Determine the [x, y] coordinate at the center of the cell enclosing the given text.  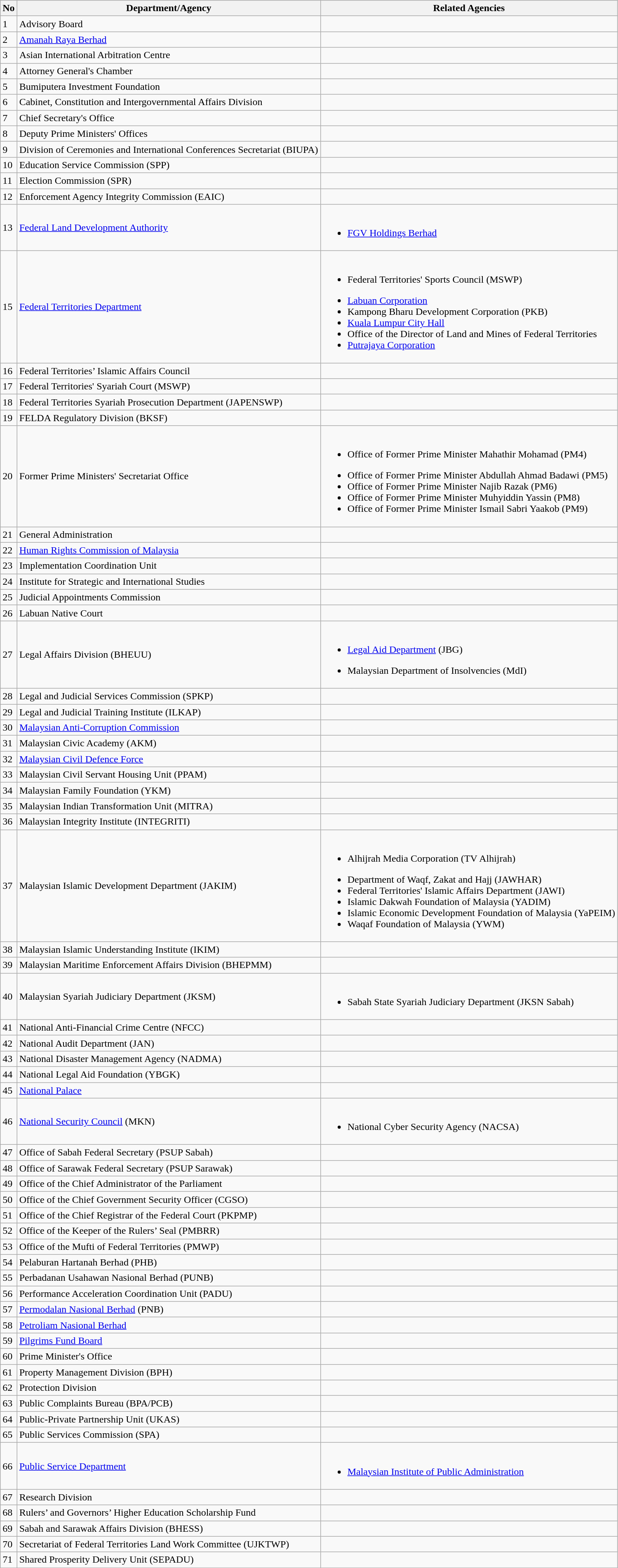
Office of the Chief Administrator of the Parliament [169, 1184]
70 [9, 1544]
71 [9, 1560]
Perbadanan Usahawan Nasional Berhad (PUNB) [169, 1278]
30 [9, 728]
Public-Private Partnership Unit (UKAS) [169, 1419]
Legal and Judicial Training Institute (ILKAP) [169, 712]
Cabinet, Constitution and Intergovernmental Affairs Division [169, 102]
Office of the Chief Registrar of the Federal Court (PKPMP) [169, 1215]
20 [9, 476]
Related Agencies [469, 8]
National Security Council (MKN) [169, 1122]
Permodalan Nasional Berhad (PNB) [169, 1309]
Federal Land Development Authority [169, 227]
60 [9, 1356]
Malaysian Civil Servant Housing Unit (PPAM) [169, 775]
Sabah and Sarawak Affairs Division (BHESS) [169, 1528]
Malaysian Integrity Institute (INTEGRITI) [169, 822]
Amanah Raya Berhad [169, 40]
9 [9, 149]
Labuan Native Court [169, 613]
33 [9, 775]
Office of the Keeper of the Rulers’ Seal (PMBRR) [169, 1231]
2 [9, 40]
10 [9, 165]
Department/Agency [169, 8]
53 [9, 1247]
National Audit Department (JAN) [169, 1043]
28 [9, 696]
Petroliam Nasional Berhad [169, 1325]
No [9, 8]
45 [9, 1090]
11 [9, 180]
15 [9, 307]
22 [9, 550]
National Palace [169, 1090]
18 [9, 402]
Office of the Mufti of Federal Territories (PMWP) [169, 1247]
Asian International Arbitration Centre [169, 55]
Malaysian Institute of Public Administration [469, 1466]
29 [9, 712]
47 [9, 1153]
Legal and Judicial Services Commission (SPKP) [169, 696]
Deputy Prime Ministers' Offices [169, 134]
8 [9, 134]
3 [9, 55]
54 [9, 1262]
58 [9, 1325]
Bumiputera Investment Foundation [169, 87]
36 [9, 822]
National Disaster Management Agency (NADMA) [169, 1059]
51 [9, 1215]
Malaysian Anti-Corruption Commission [169, 728]
68 [9, 1513]
FGV Holdings Berhad [469, 227]
6 [9, 102]
64 [9, 1419]
Malaysian Indian Transformation Unit (MITRA) [169, 806]
56 [9, 1294]
46 [9, 1122]
Legal Affairs Division (BHEUU) [169, 654]
66 [9, 1466]
34 [9, 790]
Human Rights Commission of Malaysia [169, 550]
38 [9, 949]
63 [9, 1404]
Malaysian Syariah Judiciary Department (JKSM) [169, 996]
57 [9, 1309]
Education Service Commission (SPP) [169, 165]
31 [9, 743]
Former Prime Ministers' Secretariat Office [169, 476]
44 [9, 1074]
Institute for Strategic and International Studies [169, 581]
Implementation Coordination Unit [169, 566]
62 [9, 1388]
55 [9, 1278]
Malaysian Islamic Development Department (JAKIM) [169, 886]
Malaysian Family Foundation (YKM) [169, 790]
13 [9, 227]
49 [9, 1184]
35 [9, 806]
67 [9, 1497]
5 [9, 87]
Federal Territories Department [169, 307]
25 [9, 597]
17 [9, 387]
Malaysian Civic Academy (AKM) [169, 743]
Research Division [169, 1497]
Enforcement Agency Integrity Commission (EAIC) [169, 197]
Shared Prosperity Delivery Unit (SEPADU) [169, 1560]
Malaysian Islamic Understanding Institute (IKIM) [169, 949]
General Administration [169, 534]
Federal Territories’ Islamic Affairs Council [169, 371]
Rulers’ and Governors’ Higher Education Scholarship Fund [169, 1513]
50 [9, 1200]
48 [9, 1168]
Legal Aid Department (JBG)Malaysian Department of Insolvencies (MdI) [469, 654]
Office of Sarawak Federal Secretary (PSUP Sarawak) [169, 1168]
43 [9, 1059]
41 [9, 1027]
Secretariat of Federal Territories Land Work Committee (UJKTWP) [169, 1544]
37 [9, 886]
12 [9, 197]
65 [9, 1435]
Malaysian Maritime Enforcement Affairs Division (BHEPMM) [169, 965]
39 [9, 965]
24 [9, 581]
52 [9, 1231]
Protection Division [169, 1388]
Public Services Commission (SPA) [169, 1435]
Performance Acceleration Coordination Unit (PADU) [169, 1294]
Office of the Chief Government Security Officer (CGSO) [169, 1200]
Office of Sabah Federal Secretary (PSUP Sabah) [169, 1153]
7 [9, 118]
16 [9, 371]
Federal Territories' Syariah Court (MSWP) [169, 387]
23 [9, 566]
Public Service Department [169, 1466]
Federal Territories Syariah Prosecution Department (JAPENSWP) [169, 402]
Prime Minister's Office [169, 1356]
FELDA Regulatory Division (BKSF) [169, 418]
Pelaburan Hartanah Berhad (PHB) [169, 1262]
4 [9, 71]
32 [9, 759]
27 [9, 654]
Pilgrims Fund Board [169, 1341]
Division of Ceremonies and International Conferences Secretariat (BIUPA) [169, 149]
Advisory Board [169, 24]
19 [9, 418]
21 [9, 534]
40 [9, 996]
1 [9, 24]
61 [9, 1372]
Public Complaints Bureau (BPA/PCB) [169, 1404]
National Cyber Security Agency (NACSA) [469, 1122]
26 [9, 613]
59 [9, 1341]
Chief Secretary's Office [169, 118]
Property Management Division (BPH) [169, 1372]
National Anti-Financial Crime Centre (NFCC) [169, 1027]
National Legal Aid Foundation (YBGK) [169, 1074]
Sabah State Syariah Judiciary Department (JKSN Sabah) [469, 996]
69 [9, 1528]
Malaysian Civil Defence Force [169, 759]
Judicial Appointments Commission [169, 597]
Election Commission (SPR) [169, 180]
42 [9, 1043]
Attorney General's Chamber [169, 71]
